Provide the [X, Y] coordinate of the cell's center where the given text is located.  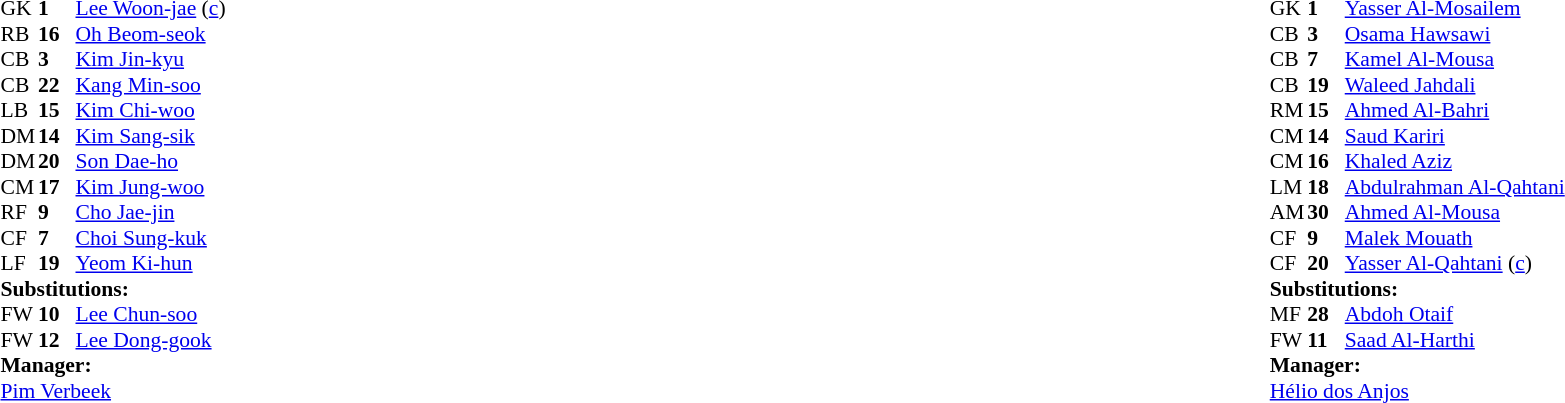
Abdoh Otaif [1455, 315]
Oh Beom-seok [151, 34]
RF [19, 213]
28 [1326, 315]
Waleed Jahdali [1455, 85]
Saud Kariri [1455, 136]
Yasser Al-Qahtani (c) [1455, 263]
Cho Jae-jin [151, 213]
Yeom Ki-hun [151, 263]
Kim Jung-woo [151, 187]
AM [1289, 213]
RB [19, 34]
Lee Dong-gook [151, 340]
Son Dae-ho [151, 161]
18 [1326, 187]
LF [19, 263]
Khaled Aziz [1455, 161]
Malek Mouath [1455, 238]
Lee Chun-soo [151, 315]
30 [1326, 213]
11 [1326, 340]
12 [57, 340]
Saad Al-Harthi [1455, 340]
Ahmed Al-Mousa [1455, 213]
Kang Min-soo [151, 85]
LB [19, 111]
Choi Sung-kuk [151, 238]
Kim Sang-sik [151, 136]
10 [57, 315]
LM [1289, 187]
Abdulrahman Al-Qahtani [1455, 187]
Kamel Al-Mousa [1455, 59]
Kim Jin-kyu [151, 59]
RM [1289, 111]
Kim Chi-woo [151, 111]
MF [1289, 315]
Osama Hawsawi [1455, 34]
17 [57, 187]
22 [57, 85]
Ahmed Al-Bahri [1455, 111]
